Scan for the cell matching the given text and deliver its [X, Y] coordinate at center. 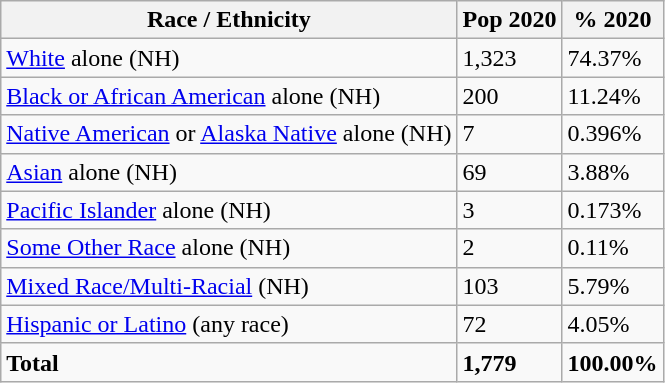
0.396% [612, 134]
Pacific Islander alone (NH) [229, 210]
Hispanic or Latino (any race) [229, 324]
White alone (NH) [229, 58]
1,323 [510, 58]
Mixed Race/Multi-Racial (NH) [229, 286]
4.05% [612, 324]
Total [229, 362]
0.173% [612, 210]
Pop 2020 [510, 20]
103 [510, 286]
3 [510, 210]
Some Other Race alone (NH) [229, 248]
74.37% [612, 58]
3.88% [612, 172]
Asian alone (NH) [229, 172]
Black or African American alone (NH) [229, 96]
69 [510, 172]
72 [510, 324]
Race / Ethnicity [229, 20]
100.00% [612, 362]
% 2020 [612, 20]
5.79% [612, 286]
11.24% [612, 96]
7 [510, 134]
1,779 [510, 362]
Native American or Alaska Native alone (NH) [229, 134]
200 [510, 96]
0.11% [612, 248]
2 [510, 248]
